For the text-containing cell, return its midpoint in [X, Y] coordinate format. 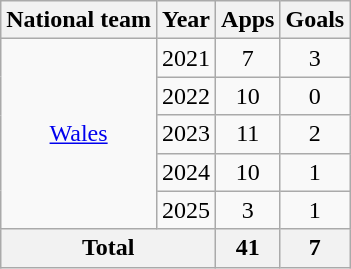
2022 [186, 96]
2025 [186, 210]
11 [248, 134]
2023 [186, 134]
Year [186, 20]
Wales [79, 134]
41 [248, 248]
Apps [248, 20]
2024 [186, 172]
Goals [315, 20]
National team [79, 20]
Total [108, 248]
2021 [186, 58]
2 [315, 134]
0 [315, 96]
